Locate the cell with the specified text and output its (x, y) center coordinate. 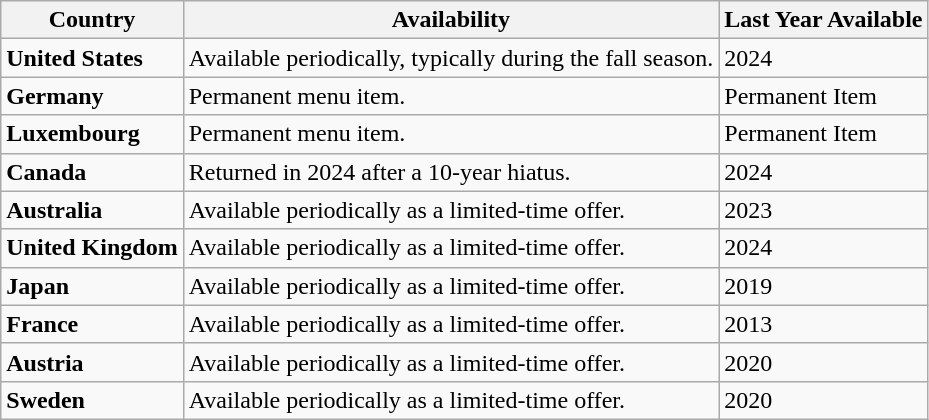
United Kingdom (92, 248)
United States (92, 58)
Japan (92, 286)
Available periodically, typically during the fall season. (451, 58)
Luxembourg (92, 134)
Returned in 2024 after a 10-year hiatus. (451, 172)
Australia (92, 210)
Availability (451, 20)
Austria (92, 362)
Germany (92, 96)
France (92, 324)
2023 (824, 210)
Last Year Available (824, 20)
Sweden (92, 400)
2019 (824, 286)
Country (92, 20)
2013 (824, 324)
Canada (92, 172)
